Identify which cell holds the provided text, then report its (X, Y) central coordinate. 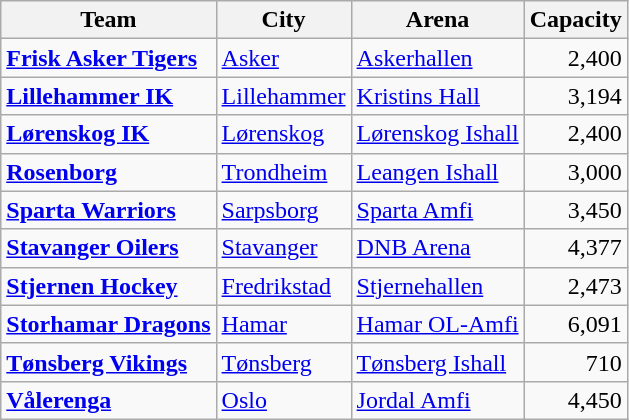
DNB Arena (438, 248)
4,377 (576, 248)
Hamar OL-Amfi (438, 324)
City (284, 20)
Sarpsborg (284, 210)
Oslo (284, 400)
Tønsberg Vikings (108, 362)
3,450 (576, 210)
Lillehammer (284, 96)
Sparta Warriors (108, 210)
Team (108, 20)
Lørenskog (284, 134)
Fredrikstad (284, 286)
Kristins Hall (438, 96)
710 (576, 362)
Storhamar Dragons (108, 324)
3,000 (576, 172)
Sparta Amfi (438, 210)
Tønsberg (284, 362)
Arena (438, 20)
6,091 (576, 324)
Stjernehallen (438, 286)
Jordal Amfi (438, 400)
Rosenborg (108, 172)
Trondheim (284, 172)
Lillehammer IK (108, 96)
Stavanger (284, 248)
Frisk Asker Tigers (108, 58)
Askerhallen (438, 58)
3,194 (576, 96)
Asker (284, 58)
Lørenskog Ishall (438, 134)
4,450 (576, 400)
2,473 (576, 286)
Capacity (576, 20)
Leangen Ishall (438, 172)
Hamar (284, 324)
Stjernen Hockey (108, 286)
Vålerenga (108, 400)
Stavanger Oilers (108, 248)
Tønsberg Ishall (438, 362)
Lørenskog IK (108, 134)
